Return [X, Y] of the center of cell containing provided text 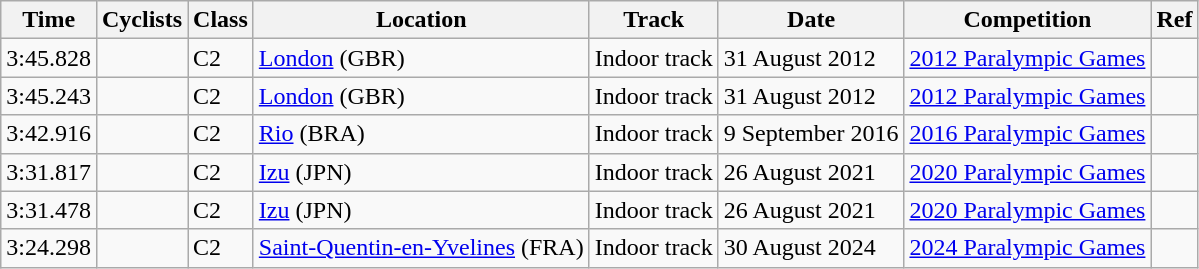
3:31.817 [49, 172]
2024 Paralympic Games [1028, 248]
Competition [1028, 20]
3:45.828 [49, 58]
3:42.916 [49, 134]
3:45.243 [49, 96]
Date [811, 20]
Saint-Quentin-en-Yvelines (FRA) [421, 248]
Cyclists [142, 20]
Location [421, 20]
Rio (BRA) [421, 134]
2016 Paralympic Games [1028, 134]
Track [654, 20]
9 September 2016 [811, 134]
3:24.298 [49, 248]
Time [49, 20]
3:31.478 [49, 210]
Class [221, 20]
30 August 2024 [811, 248]
Ref [1174, 20]
